Scan for the cell matching the given text and deliver its (X, Y) coordinate at center. 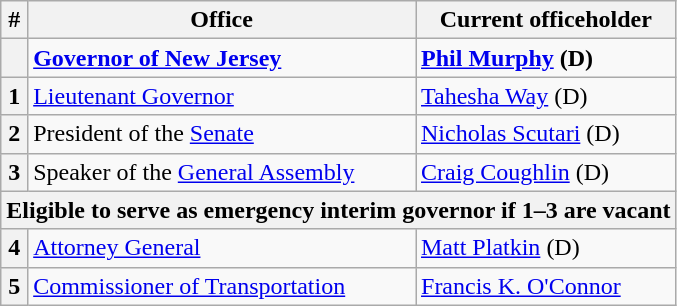
# (14, 20)
Current officeholder (546, 20)
Speaker of the General Assembly (222, 172)
Francis K. O'Connor (546, 286)
Phil Murphy (D) (546, 58)
Eligible to serve as emergency interim governor if 1–3 are vacant (338, 210)
Governor of New Jersey (222, 58)
Craig Coughlin (D) (546, 172)
Nicholas Scutari (D) (546, 134)
4 (14, 248)
2 (14, 134)
Office (222, 20)
5 (14, 286)
Commissioner of Transportation (222, 286)
3 (14, 172)
Lieutenant Governor (222, 96)
1 (14, 96)
Tahesha Way (D) (546, 96)
President of the Senate (222, 134)
Matt Platkin (D) (546, 248)
Attorney General (222, 248)
